Search for the cell housing the specified text and yield its (x, y) center coordinate. 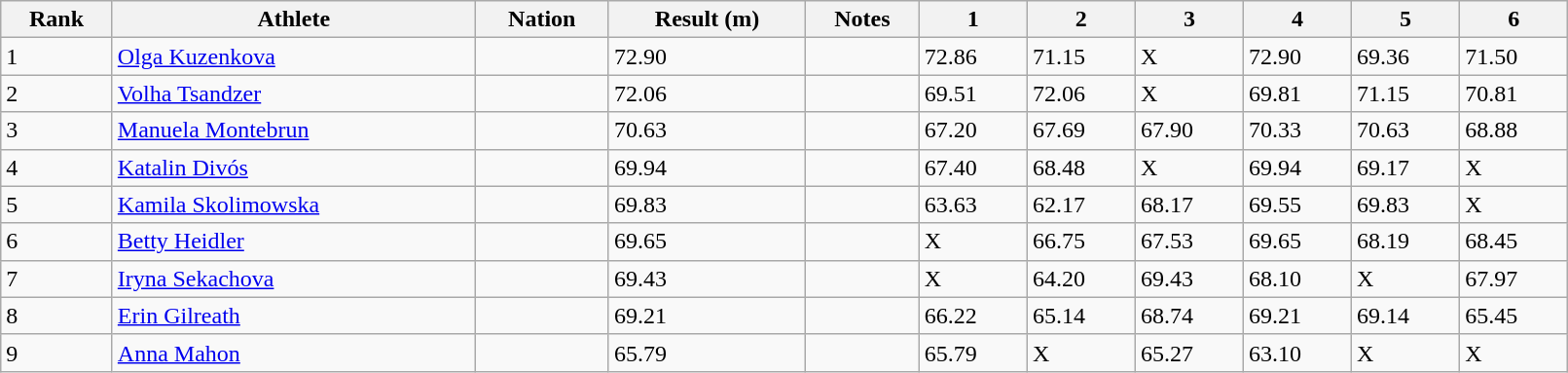
70.81 (1514, 93)
66.22 (973, 316)
Manuela Montebrun (294, 131)
65.14 (1080, 316)
67.40 (973, 168)
68.88 (1514, 131)
Katalin Divós (294, 168)
68.10 (1296, 279)
68.45 (1514, 242)
69.55 (1296, 205)
68.19 (1405, 242)
67.20 (973, 131)
Iryna Sekachova (294, 279)
Notes (862, 19)
Anna Mahon (294, 353)
Olga Kuzenkova (294, 56)
63.63 (973, 205)
71.50 (1514, 56)
Rank (56, 19)
65.27 (1189, 353)
67.97 (1514, 279)
68.17 (1189, 205)
Volha Tsandzer (294, 93)
8 (56, 316)
68.48 (1080, 168)
69.17 (1405, 168)
69.36 (1405, 56)
67.90 (1189, 131)
Athlete (294, 19)
Kamila Skolimowska (294, 205)
72.86 (973, 56)
Result (m) (707, 19)
65.45 (1514, 316)
69.51 (973, 93)
64.20 (1080, 279)
62.17 (1080, 205)
63.10 (1296, 353)
70.33 (1296, 131)
68.74 (1189, 316)
Betty Heidler (294, 242)
7 (56, 279)
9 (56, 353)
Erin Gilreath (294, 316)
67.69 (1080, 131)
66.75 (1080, 242)
Nation (541, 19)
69.81 (1296, 93)
69.14 (1405, 316)
67.53 (1189, 242)
